Capture the cell that displays the provided text and extract its [X, Y] central coordinate. 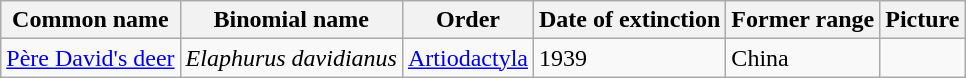
Common name [90, 20]
Order [468, 20]
Père David's deer [90, 58]
Date of extinction [629, 20]
Binomial name [291, 20]
Artiodactyla [468, 58]
1939 [629, 58]
Former range [803, 20]
China [803, 58]
Picture [922, 20]
Elaphurus davidianus [291, 58]
